For the text-containing cell, return its midpoint in (x, y) coordinate format. 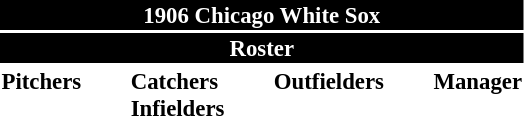
Roster (262, 48)
1906 Chicago White Sox (262, 15)
